Capture the cell that displays the provided text and extract its [x, y] central coordinate. 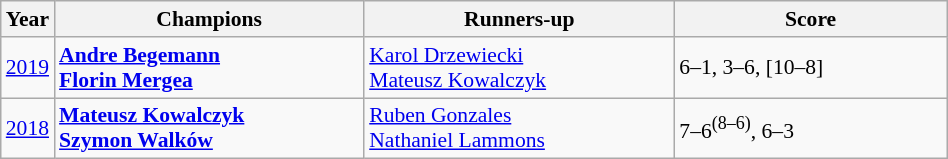
Year [28, 19]
2019 [28, 68]
Mateusz Kowalczyk Szymon Walków [209, 128]
7–6(8–6), 6–3 [810, 128]
Ruben Gonzales Nathaniel Lammons [519, 128]
2018 [28, 128]
Karol Drzewiecki Mateusz Kowalczyk [519, 68]
Runners-up [519, 19]
6–1, 3–6, [10–8] [810, 68]
Andre Begemann Florin Mergea [209, 68]
Score [810, 19]
Champions [209, 19]
